Determine the (x, y) coordinate at the center of the cell enclosing the given text.  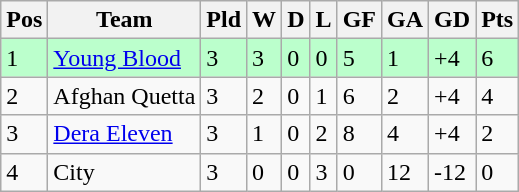
Dera Eleven (124, 134)
-12 (452, 172)
L (324, 20)
Afghan Quetta (124, 96)
Team (124, 20)
GF (359, 20)
5 (359, 58)
8 (359, 134)
D (296, 20)
Pld (224, 20)
12 (406, 172)
GA (406, 20)
Pts (498, 20)
W (264, 20)
Pos (24, 20)
City (124, 172)
Young Blood (124, 58)
GD (452, 20)
